Detect which cell encompasses the target text, then output its (X, Y) center coordinate. 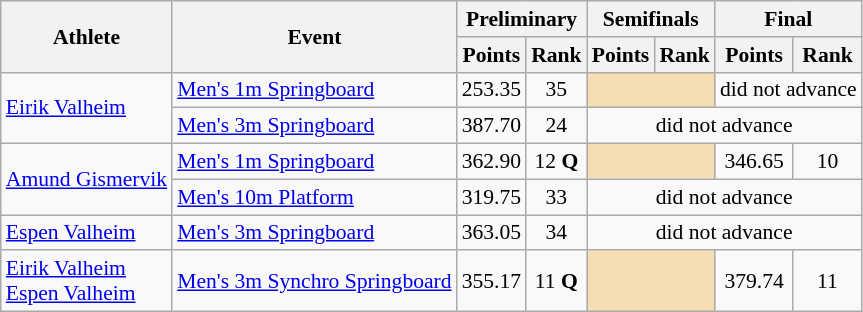
Event (314, 36)
387.70 (492, 126)
Semifinals (651, 19)
319.75 (492, 197)
12 Q (556, 162)
11 Q (556, 282)
355.17 (492, 282)
379.74 (754, 282)
Eirik ValheimEspen Valheim (86, 282)
Espen Valheim (86, 233)
363.05 (492, 233)
35 (556, 90)
33 (556, 197)
Men's 10m Platform (314, 197)
34 (556, 233)
10 (827, 162)
253.35 (492, 90)
11 (827, 282)
362.90 (492, 162)
Men's 3m Synchro Springboard (314, 282)
24 (556, 126)
346.65 (754, 162)
Amund Gismervik (86, 180)
Preliminary (522, 19)
Athlete (86, 36)
Eirik Valheim (86, 108)
Final (788, 19)
